Find where the given text appears and provide that cell's center as (x, y) coordinate. 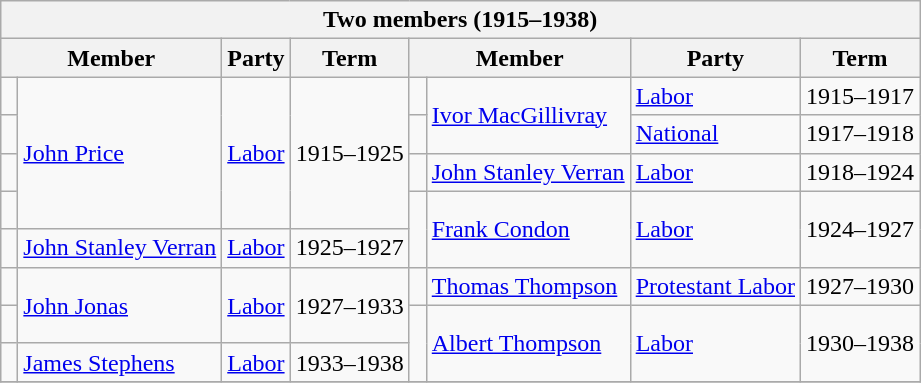
National (715, 134)
Two members (1915–1938) (460, 20)
1917–1918 (860, 134)
1918–1924 (860, 172)
Protestant Labor (715, 286)
James Stephens (120, 362)
1927–1933 (350, 305)
1915–1925 (350, 153)
1924–1927 (860, 229)
Frank Condon (528, 229)
1930–1938 (860, 343)
John Price (120, 153)
1927–1930 (860, 286)
Thomas Thompson (528, 286)
1933–1938 (350, 362)
1925–1927 (350, 248)
Ivor MacGillivray (528, 115)
1915–1917 (860, 96)
John Jonas (120, 305)
Albert Thompson (528, 343)
